Detect which cell encompasses the target text, then output its (X, Y) center coordinate. 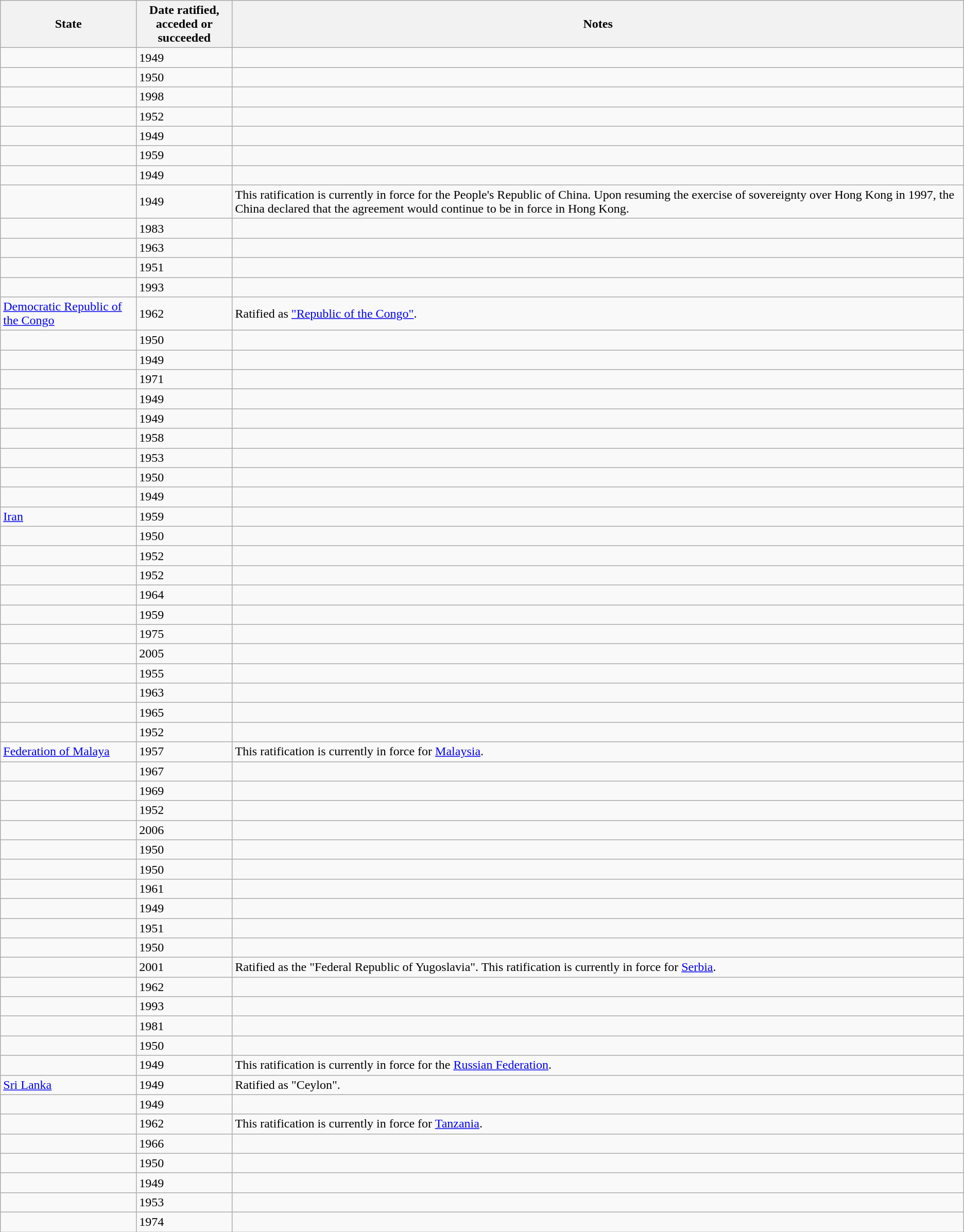
1967 (184, 771)
1955 (184, 673)
Ratified as "Republic of the Congo". (598, 314)
1974 (184, 1222)
Notes (598, 24)
This ratification is currently in force for Tanzania. (598, 1124)
1975 (184, 634)
State (68, 24)
2001 (184, 967)
1964 (184, 595)
1966 (184, 1143)
1958 (184, 438)
Democratic Republic of the Congo (68, 314)
1957 (184, 752)
Sri Lanka (68, 1085)
1969 (184, 791)
1998 (184, 97)
This ratification is currently in force for Malaysia. (598, 752)
Iran (68, 516)
1965 (184, 713)
1983 (184, 228)
2006 (184, 830)
Ratified as "Ceylon". (598, 1085)
1961 (184, 889)
Federation of Malaya (68, 752)
Ratified as the "Federal Republic of Yugoslavia". This ratification is currently in force for Serbia. (598, 967)
Date ratified,acceded or succeeded (184, 24)
1981 (184, 1026)
This ratification is currently in force for the Russian Federation. (598, 1065)
1971 (184, 379)
2005 (184, 654)
